Capture the cell that displays the provided text and extract its (x, y) central coordinate. 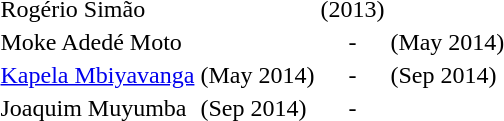
(May 2014) (258, 75)
